For the text-containing cell, return its midpoint in (x, y) coordinate format. 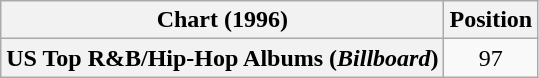
Position (491, 20)
Chart (1996) (222, 20)
US Top R&B/Hip-Hop Albums (Billboard) (222, 58)
97 (491, 58)
